Return (x, y) of the center of cell containing provided text 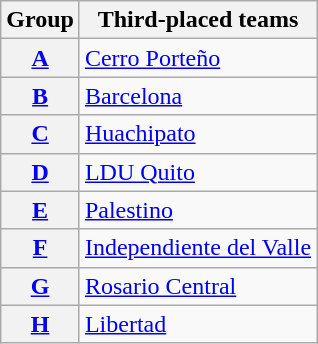
B (40, 96)
Group (40, 20)
A (40, 58)
D (40, 172)
Huachipato (198, 134)
G (40, 286)
E (40, 210)
H (40, 324)
Cerro Porteño (198, 58)
Barcelona (198, 96)
F (40, 248)
Independiente del Valle (198, 248)
LDU Quito (198, 172)
Third-placed teams (198, 20)
Palestino (198, 210)
C (40, 134)
Rosario Central (198, 286)
Libertad (198, 324)
